Capture the cell that displays the provided text and extract its [X, Y] central coordinate. 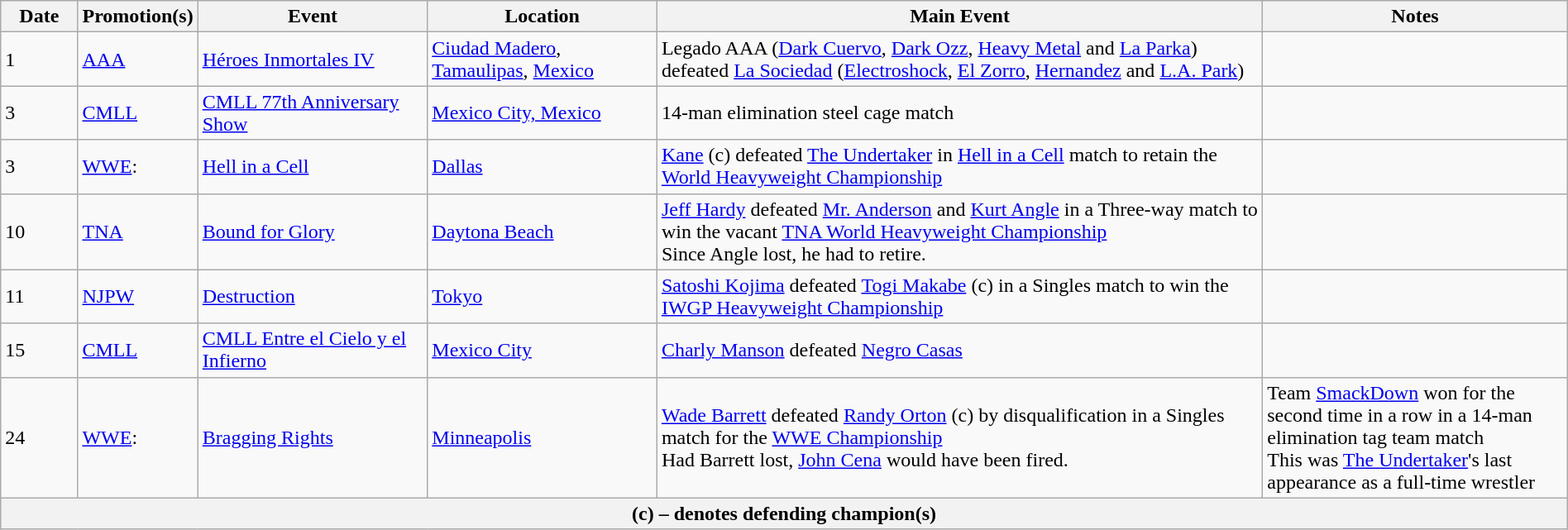
14-man elimination steel cage match [959, 112]
CMLL 77th Anniversary Show [313, 112]
Minneapolis [543, 437]
10 [40, 232]
Charly Manson defeated Negro Casas [959, 351]
CMLL Entre el Cielo y el Infierno [313, 351]
Bragging Rights [313, 437]
Satoshi Kojima defeated Togi Makabe (c) in a Singles match to win the IWGP Heavyweight Championship [959, 296]
Notes [1416, 17]
15 [40, 351]
(c) – denotes defending champion(s) [784, 513]
Daytona Beach [543, 232]
Kane (c) defeated The Undertaker in Hell in a Cell match to retain the World Heavyweight Championship [959, 167]
Tokyo [543, 296]
Promotion(s) [137, 17]
Location [543, 17]
24 [40, 437]
Destruction [313, 296]
11 [40, 296]
1 [40, 60]
Bound for Glory [313, 232]
TNA [137, 232]
NJPW [137, 296]
Main Event [959, 17]
Mexico City [543, 351]
Mexico City, Mexico [543, 112]
Dallas [543, 167]
Hell in a Cell [313, 167]
Event [313, 17]
Date [40, 17]
Ciudad Madero, Tamaulipas, Mexico [543, 60]
Héroes Inmortales IV [313, 60]
AAA [137, 60]
Legado AAA (Dark Cuervo, Dark Ozz, Heavy Metal and La Parka) defeated La Sociedad (Electroshock, El Zorro, Hernandez and L.A. Park) [959, 60]
